Determine the (x, y) coordinate at the center of the cell enclosing the given text.  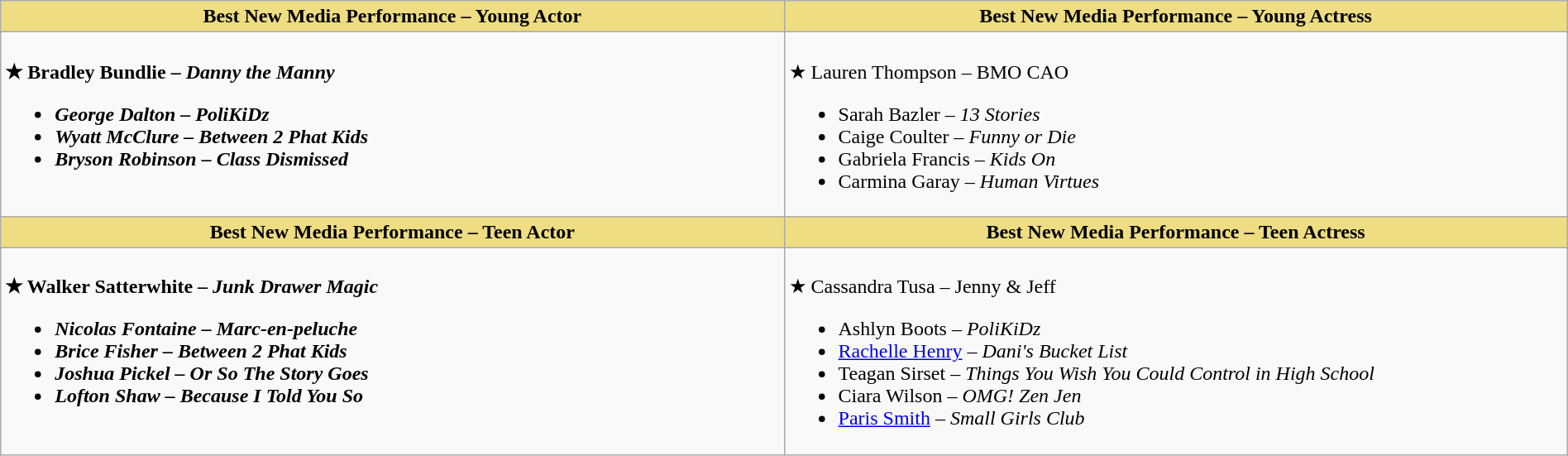
Best New Media Performance – Young Actor (392, 17)
★ Lauren Thompson – BMO CAOSarah Bazler – 13 StoriesCaige Coulter – Funny or DieGabriela Francis – Kids OnCarmina Garay – Human Virtues (1176, 124)
Best New Media Performance – Teen Actress (1176, 232)
Best New Media Performance – Young Actress (1176, 17)
★ Bradley Bundlie – Danny the MannyGeorge Dalton – PoliKiDzWyatt McClure – Between 2 Phat KidsBryson Robinson – Class Dismissed (392, 124)
Best New Media Performance – Teen Actor (392, 232)
